Return [x, y] of the center of cell containing provided text 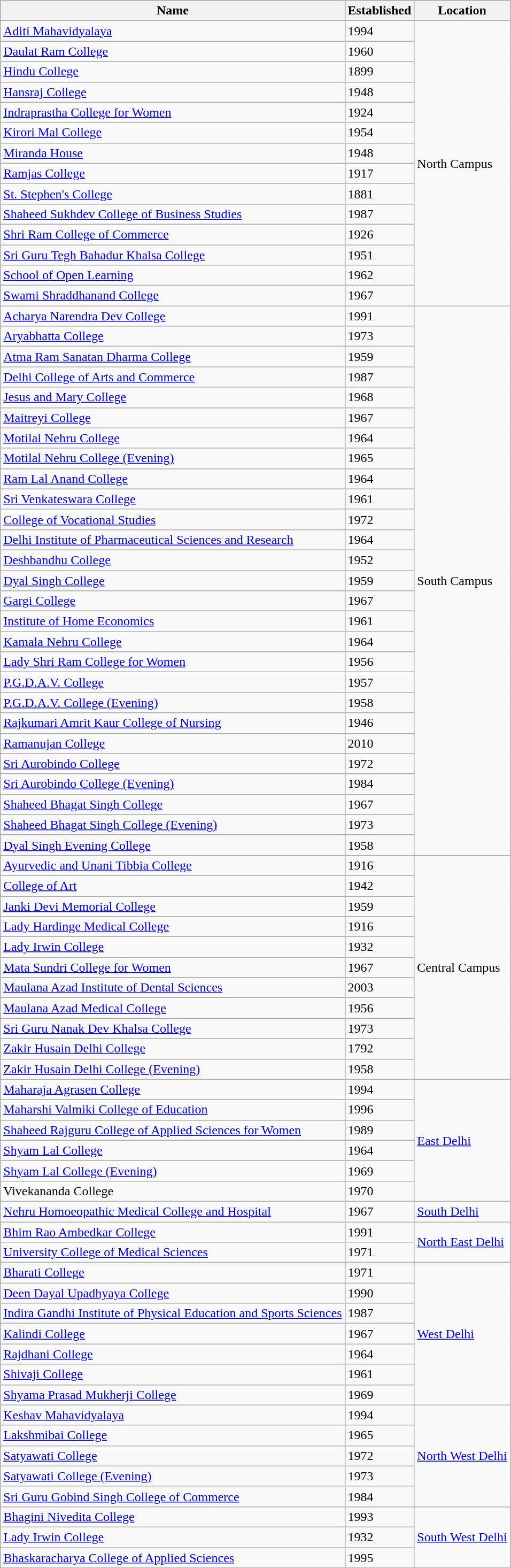
Janki Devi Memorial College [173, 906]
Hindu College [173, 72]
Sri Guru Nanak Dev Khalsa College [173, 1028]
College of Vocational Studies [173, 519]
Sri Venkateswara College [173, 499]
Dyal Singh College [173, 580]
P.G.D.A.V. College [173, 682]
Kalindi College [173, 1334]
Dyal Singh Evening College [173, 845]
Kirori Mal College [173, 133]
Zakir Husain Delhi College [173, 1049]
1952 [380, 560]
Mata Sundri College for Women [173, 967]
1942 [380, 886]
South Campus [462, 581]
Hansraj College [173, 92]
Maitreyi College [173, 418]
Maulana Azad Medical College [173, 1008]
Indira Gandhi Institute of Physical Education and Sports Sciences [173, 1313]
Sri Aurobindo College (Evening) [173, 784]
Zakir Husain Delhi College (Evening) [173, 1069]
Kamala Nehru College [173, 642]
1957 [380, 682]
1989 [380, 1130]
Miranda House [173, 153]
South Delhi [462, 1211]
Ramanujan College [173, 743]
Atma Ram Sanatan Dharma College [173, 357]
2010 [380, 743]
1881 [380, 194]
1946 [380, 723]
Maulana Azad Institute of Dental Sciences [173, 988]
1990 [380, 1293]
Established [380, 11]
Bhim Rao Ambedkar College [173, 1232]
P.G.D.A.V. College (Evening) [173, 703]
Sri Guru Gobind Singh College of Commerce [173, 1496]
Institute of Home Economics [173, 621]
Shyam Lal College (Evening) [173, 1171]
1960 [380, 51]
Nehru Homoeopathic Medical College and Hospital [173, 1211]
Location [462, 11]
Indraprastha College for Women [173, 112]
North West Delhi [462, 1456]
Bhagini Nivedita College [173, 1517]
1996 [380, 1110]
Acharya Narendra Dev College [173, 316]
Lady Hardinge Medical College [173, 927]
1917 [380, 173]
Rajkumari Amrit Kaur College of Nursing [173, 723]
Delhi Institute of Pharmaceutical Sciences and Research [173, 540]
1962 [380, 275]
Sri Aurobindo College [173, 764]
Ramjas College [173, 173]
Shyam Lal College [173, 1150]
Daulat Ram College [173, 51]
North Campus [462, 164]
Ayurvedic and Unani Tibbia College [173, 865]
Ram Lal Anand College [173, 479]
Shaheed Bhagat Singh College [173, 804]
Deshbandhu College [173, 560]
Vivekananda College [173, 1191]
Name [173, 11]
1951 [380, 255]
Rajdhani College [173, 1354]
1995 [380, 1558]
College of Art [173, 886]
Shri Ram College of Commerce [173, 234]
1926 [380, 234]
1792 [380, 1049]
1924 [380, 112]
1899 [380, 72]
North East Delhi [462, 1242]
Lakshmibai College [173, 1435]
Satyawati College [173, 1456]
St. Stephen's College [173, 194]
Shaheed Sukhdev College of Business Studies [173, 214]
1968 [380, 397]
1954 [380, 133]
Keshav Mahavidyalaya [173, 1415]
University College of Medical Sciences [173, 1252]
Motilal Nehru College (Evening) [173, 458]
Central Campus [462, 967]
Shaheed Rajguru College of Applied Sciences for Women [173, 1130]
Sri Guru Tegh Bahadur Khalsa College [173, 255]
Shivaji College [173, 1374]
Aryabhatta College [173, 336]
Shyama Prasad Mukherji College [173, 1395]
Bhaskaracharya College of Applied Sciences [173, 1558]
Maharaja Agrasen College [173, 1089]
1970 [380, 1191]
1993 [380, 1517]
Aditi Mahavidyalaya [173, 31]
Motilal Nehru College [173, 438]
Lady Shri Ram College for Women [173, 662]
Swami Shraddhanand College [173, 296]
Satyawati College (Evening) [173, 1476]
Deen Dayal Upadhyaya College [173, 1293]
South West Delhi [462, 1537]
East Delhi [462, 1140]
Gargi College [173, 601]
Shaheed Bhagat Singh College (Evening) [173, 825]
School of Open Learning [173, 275]
Bharati College [173, 1273]
Jesus and Mary College [173, 397]
West Delhi [462, 1334]
2003 [380, 988]
Delhi College of Arts and Commerce [173, 377]
Maharshi Valmiki College of Education [173, 1110]
